Capture the cell that displays the provided text and extract its (X, Y) central coordinate. 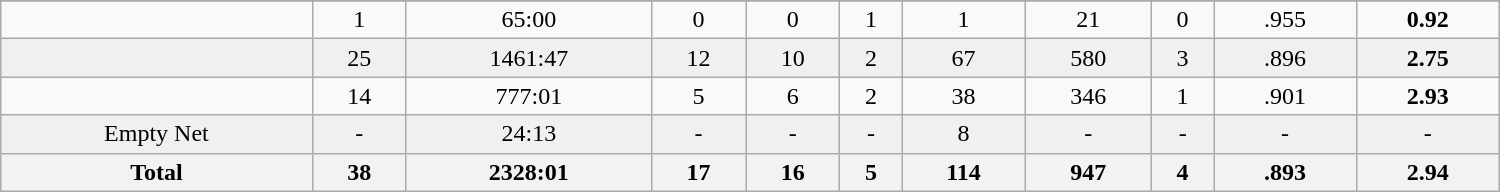
3 (1183, 58)
16 (793, 172)
.896 (1286, 58)
2328:01 (528, 172)
2.93 (1428, 96)
14 (359, 96)
Total (156, 172)
67 (964, 58)
17 (698, 172)
.901 (1286, 96)
2.75 (1428, 58)
6 (793, 96)
65:00 (528, 20)
346 (1088, 96)
.955 (1286, 20)
8 (964, 134)
4 (1183, 172)
Empty Net (156, 134)
24:13 (528, 134)
10 (793, 58)
1461:47 (528, 58)
21 (1088, 20)
2.94 (1428, 172)
114 (964, 172)
12 (698, 58)
.893 (1286, 172)
947 (1088, 172)
0.92 (1428, 20)
777:01 (528, 96)
580 (1088, 58)
25 (359, 58)
